For the text-containing cell, return its midpoint in [X, Y] coordinate format. 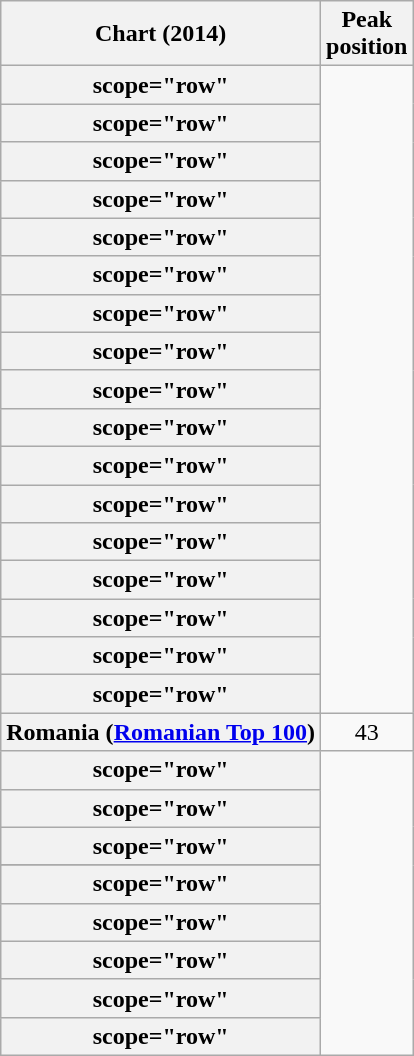
Chart (2014) [161, 34]
43 [367, 732]
Peakposition [367, 34]
Romania (Romanian Top 100) [161, 732]
